Provide the (X, Y) coordinate of the cell's center where the given text is located.  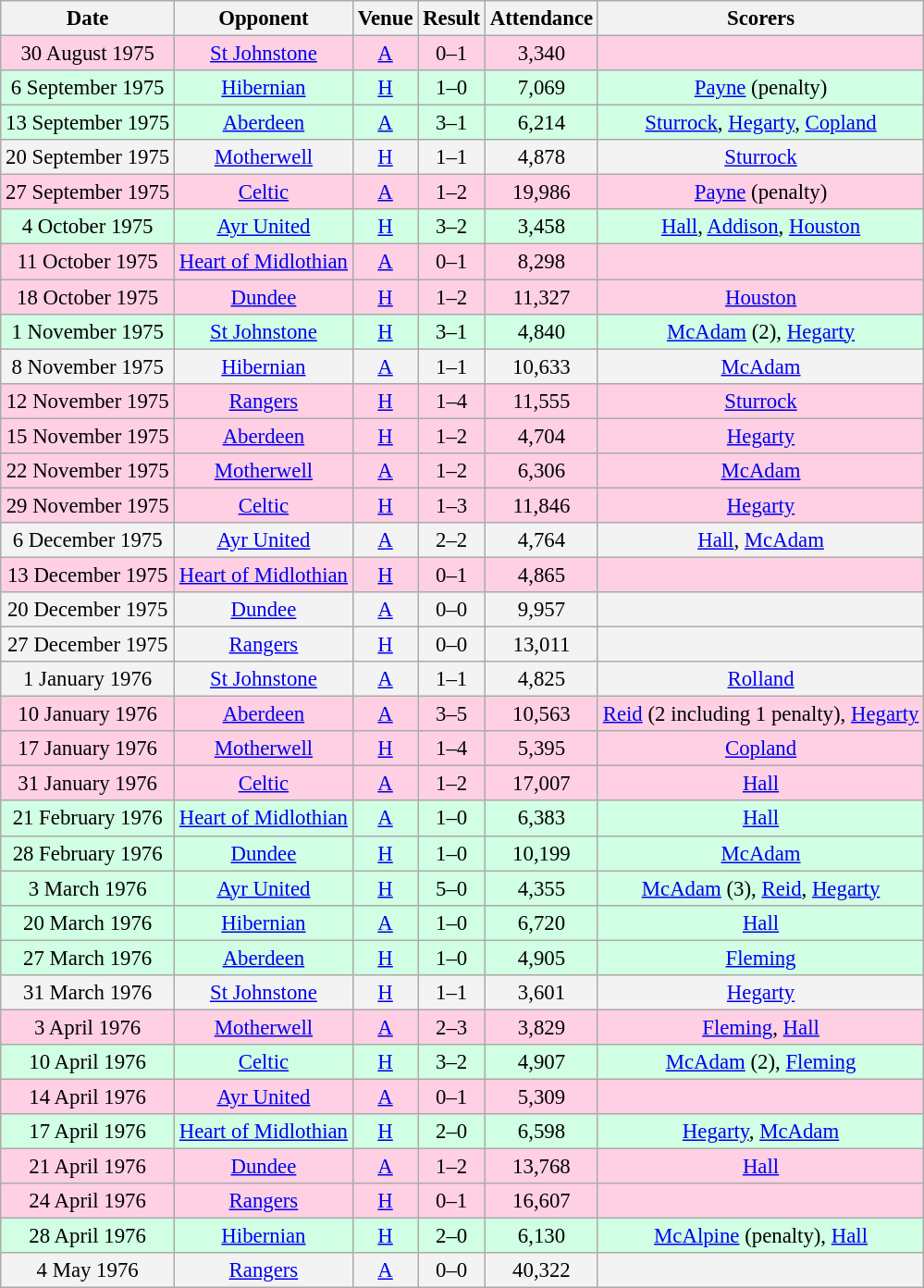
16,607 (541, 1201)
Hall, Addison, Houston (760, 227)
11,555 (541, 401)
17 January 1976 (88, 749)
13,011 (541, 645)
4 October 1975 (88, 227)
6,130 (541, 1236)
6 December 1975 (88, 540)
31 January 1976 (88, 784)
21 February 1976 (88, 819)
20 September 1975 (88, 157)
5–0 (451, 888)
3,340 (541, 54)
Fleming, Hall (760, 1027)
3,601 (541, 993)
12 November 1975 (88, 401)
27 December 1975 (88, 645)
9,957 (541, 610)
3 March 1976 (88, 888)
19,986 (541, 192)
29 November 1975 (88, 505)
6,383 (541, 819)
17 April 1976 (88, 1132)
Result (451, 19)
5,309 (541, 1096)
30 August 1975 (88, 54)
4,704 (541, 436)
27 September 1975 (88, 192)
Reid (2 including 1 penalty), Hegarty (760, 714)
3–5 (451, 714)
McAdam (2), Hegarty (760, 331)
24 April 1976 (88, 1201)
31 March 1976 (88, 993)
4,764 (541, 540)
28 April 1976 (88, 1236)
27 March 1976 (88, 958)
1–3 (451, 505)
8 November 1975 (88, 366)
40,322 (541, 1270)
6,598 (541, 1132)
Sturrock, Hegarty, Copland (760, 123)
4,840 (541, 331)
11 October 1975 (88, 262)
Hegarty, McAdam (760, 1132)
11,846 (541, 505)
4,878 (541, 157)
2–3 (451, 1027)
4,825 (541, 679)
18 October 1975 (88, 297)
Fleming (760, 958)
10,563 (541, 714)
4,355 (541, 888)
4,905 (541, 958)
Rolland (760, 679)
Venue (385, 19)
10 April 1976 (88, 1062)
5,395 (541, 749)
1 January 1976 (88, 679)
3 April 1976 (88, 1027)
Opponent (265, 19)
Copland (760, 749)
10,633 (541, 366)
14 April 1976 (88, 1096)
Attendance (541, 19)
2–2 (451, 540)
7,069 (541, 88)
20 December 1975 (88, 610)
1 November 1975 (88, 331)
Scorers (760, 19)
13,768 (541, 1167)
3,458 (541, 227)
20 March 1976 (88, 923)
10,199 (541, 853)
4 May 1976 (88, 1270)
13 September 1975 (88, 123)
Houston (760, 297)
28 February 1976 (88, 853)
McAdam (2), Fleming (760, 1062)
Date (88, 19)
8,298 (541, 262)
6,214 (541, 123)
Hall, McAdam (760, 540)
McAdam (3), Reid, Hegarty (760, 888)
21 April 1976 (88, 1167)
17,007 (541, 784)
6 September 1975 (88, 88)
15 November 1975 (88, 436)
4,865 (541, 575)
10 January 1976 (88, 714)
6,306 (541, 471)
3,829 (541, 1027)
4,907 (541, 1062)
22 November 1975 (88, 471)
6,720 (541, 923)
11,327 (541, 297)
13 December 1975 (88, 575)
McAlpine (penalty), Hall (760, 1236)
